Detect which cell encompasses the target text, then output its [X, Y] center coordinate. 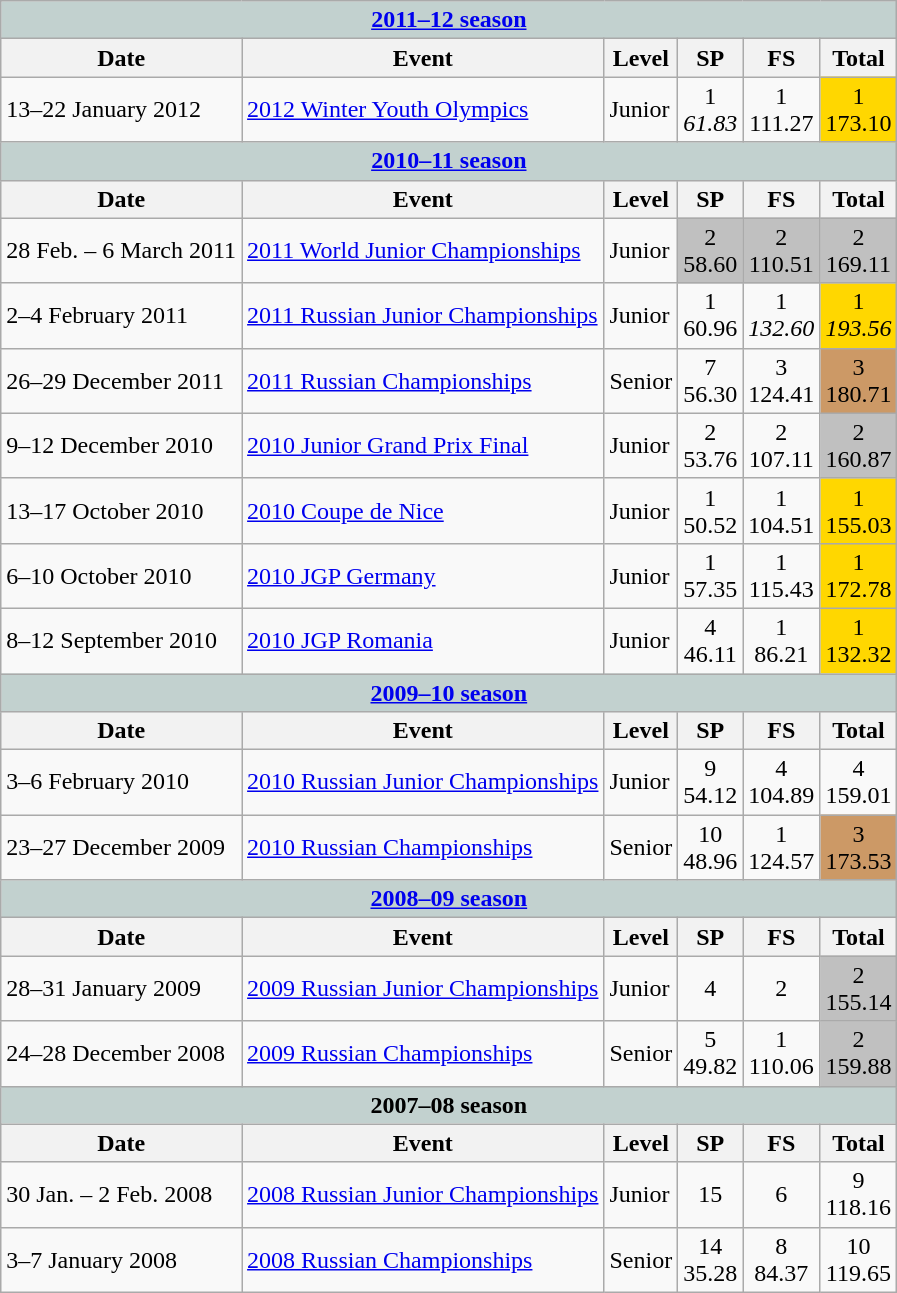
2159.88 [858, 1054]
884.37 [782, 1260]
15 [710, 1194]
258.60 [710, 250]
2011–12 season [449, 20]
24–28 December 2008 [122, 1054]
23–27 December 2009 [122, 848]
6–10 October 2010 [122, 576]
2008 Russian Championships [423, 1260]
2 [782, 988]
2009–10 season [449, 693]
1104.51 [782, 510]
30 Jan. – 2 Feb. 2008 [122, 1194]
1124.57 [782, 848]
2–4 February 2011 [122, 316]
2011 Russian Junior Championships [423, 316]
9118.16 [858, 1194]
4 [710, 988]
161.83 [710, 110]
4159.01 [858, 782]
3–6 February 2010 [122, 782]
2012 Winter Youth Olympics [423, 110]
2010 JGP Romania [423, 640]
2169.11 [858, 250]
2011 Russian Championships [423, 380]
9–12 December 2010 [122, 446]
150.52 [710, 510]
2010 Russian Junior Championships [423, 782]
2110.51 [782, 250]
549.82 [710, 1054]
13–22 January 2012 [122, 110]
2009 Russian Championships [423, 1054]
1193.56 [858, 316]
1172.78 [858, 576]
1173.10 [858, 110]
2010 Junior Grand Prix Final [423, 446]
3180.71 [858, 380]
1155.03 [858, 510]
28 Feb. – 6 March 2011 [122, 250]
2008 Russian Junior Championships [423, 1194]
1048.96 [710, 848]
2107.11 [782, 446]
253.76 [710, 446]
2011 World Junior Championships [423, 250]
3–7 January 2008 [122, 1260]
26–29 December 2011 [122, 380]
1132.60 [782, 316]
1132.32 [858, 640]
13–17 October 2010 [122, 510]
3173.53 [858, 848]
2009 Russian Junior Championships [423, 988]
186.21 [782, 640]
1110.06 [782, 1054]
3124.41 [782, 380]
2010 JGP Germany [423, 576]
10119.65 [858, 1260]
1435.28 [710, 1260]
2010 Russian Championships [423, 848]
954.12 [710, 782]
157.35 [710, 576]
1115.43 [782, 576]
4104.89 [782, 782]
6 [782, 1194]
1111.27 [782, 110]
2010 Coupe de Nice [423, 510]
160.96 [710, 316]
446.11 [710, 640]
2010–11 season [449, 161]
2007–08 season [449, 1105]
28–31 January 2009 [122, 988]
2160.87 [858, 446]
8–12 September 2010 [122, 640]
2008–09 season [449, 899]
2155.14 [858, 988]
756.30 [710, 380]
